Detect which cell encompasses the target text, then output its (x, y) center coordinate. 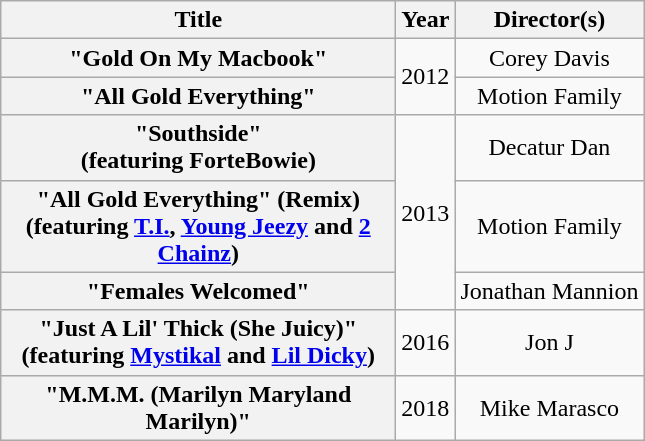
"Females Welcomed" (198, 291)
2012 (426, 77)
"M.M.M. (Marilyn Maryland Marilyn)" (198, 408)
"Gold On My Macbook" (198, 58)
Jonathan Mannion (550, 291)
"All Gold Everything" (Remix)(featuring T.I., Young Jeezy and 2 Chainz) (198, 226)
Year (426, 20)
"All Gold Everything" (198, 96)
Title (198, 20)
"Just A Lil' Thick (She Juicy)"(featuring Mystikal and Lil Dicky) (198, 342)
2013 (426, 212)
2016 (426, 342)
Decatur Dan (550, 148)
Corey Davis (550, 58)
Mike Marasco (550, 408)
2018 (426, 408)
Director(s) (550, 20)
Jon J (550, 342)
"Southside"(featuring ForteBowie) (198, 148)
